From the cell containing the given text, extract its center point as [X, Y] coordinate. 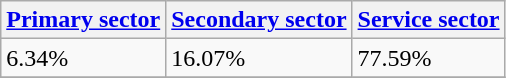
6.34% [84, 58]
Service sector [428, 20]
Primary sector [84, 20]
16.07% [259, 58]
77.59% [428, 58]
Secondary sector [259, 20]
